Extract the (x, y) coordinate from the center of the cell holding the provided text.  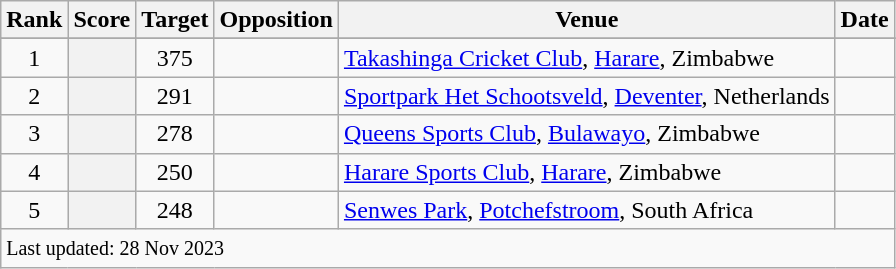
4 (34, 172)
Venue (586, 20)
Opposition (276, 20)
Takashinga Cricket Club, Harare, Zimbabwe (586, 58)
Queens Sports Club, Bulawayo, Zimbabwe (586, 134)
278 (175, 134)
Harare Sports Club, Harare, Zimbabwe (586, 172)
375 (175, 58)
Target (175, 20)
Date (864, 20)
2 (34, 96)
3 (34, 134)
Last updated: 28 Nov 2023 (448, 248)
Senwes Park, Potchefstroom, South Africa (586, 210)
1 (34, 58)
Sportpark Het Schootsveld, Deventer, Netherlands (586, 96)
5 (34, 210)
248 (175, 210)
250 (175, 172)
Score (102, 20)
Rank (34, 20)
291 (175, 96)
